Detect which cell encompasses the target text, then output its (X, Y) center coordinate. 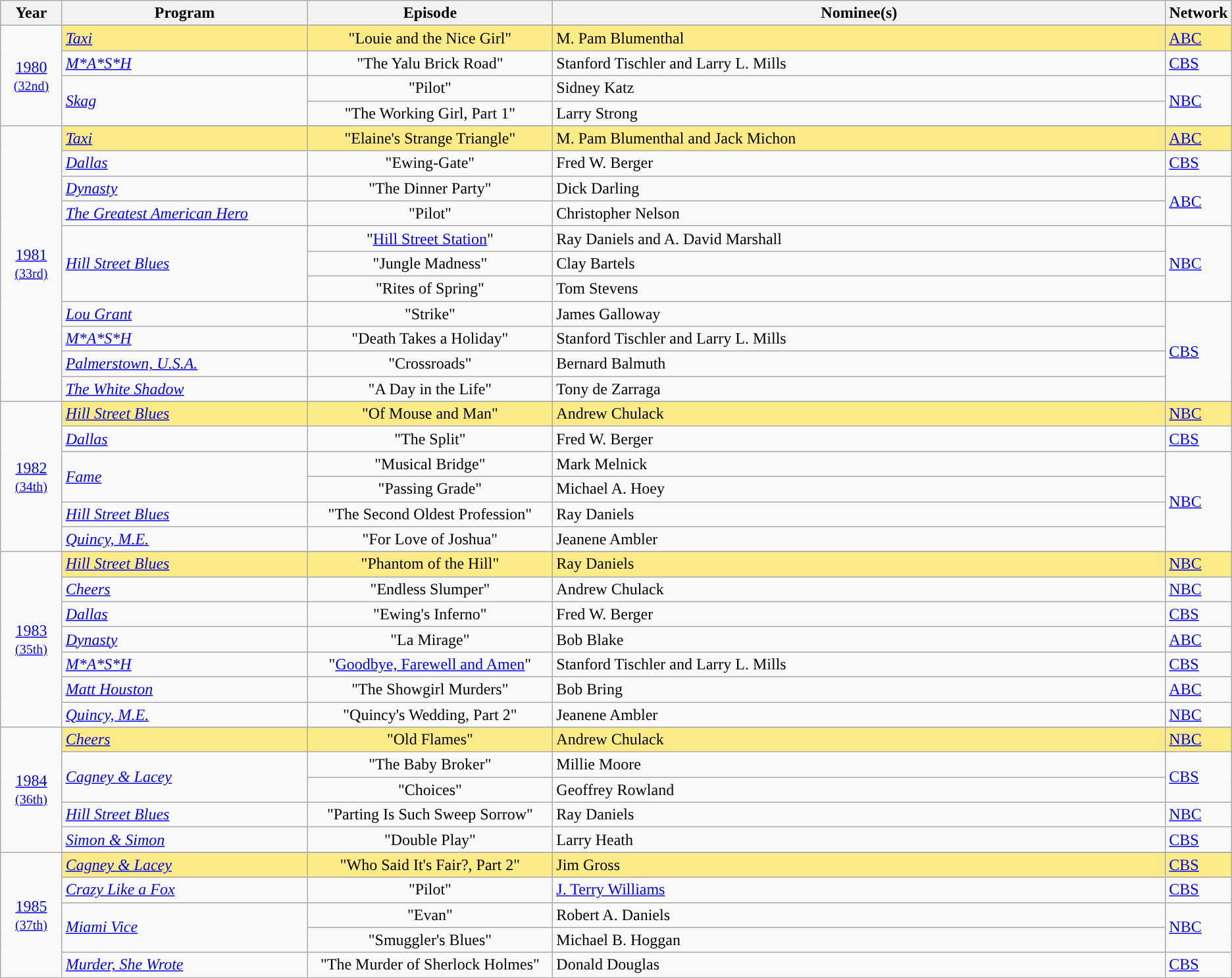
Michael A. Hoey (860, 489)
Mark Melnick (860, 464)
"The Showgirl Murders" (430, 689)
"Quincy's Wedding, Part 2" (430, 714)
Larry Heath (860, 840)
Episode (430, 13)
"Musical Bridge" (430, 464)
"Death Takes a Holiday" (430, 339)
Nominee(s) (860, 13)
"Phantom of the Hill" (430, 564)
"Goodbye, Farewell and Amen" (430, 664)
James Galloway (860, 314)
"The Murder of Sherlock Holmes" (430, 965)
Michael B. Hoggan (860, 940)
"Ewing's Inferno" (430, 614)
"The Second Oldest Profession" (430, 514)
The White Shadow (184, 389)
1981(33rd) (32, 263)
Tom Stevens (860, 288)
Year (32, 13)
1983(35th) (32, 639)
"Smuggler's Blues" (430, 940)
"Parting Is Such Sweep Sorrow" (430, 815)
The Greatest American Hero (184, 213)
"The Split" (430, 439)
"Jungle Madness" (430, 263)
M. Pam Blumenthal and Jack Michon (860, 138)
Tony de Zarraga (860, 389)
1984(36th) (32, 790)
"Hill Street Station" (430, 238)
1985(37th) (32, 915)
Fame (184, 476)
Bernard Balmuth (860, 364)
Simon & Simon (184, 840)
Program (184, 13)
"Strike" (430, 314)
Palmerstown, U.S.A. (184, 364)
"Elaine's Strange Triangle" (430, 138)
"Who Said It's Fair?, Part 2" (430, 865)
Christopher Nelson (860, 213)
M. Pam Blumenthal (860, 38)
Sidney Katz (860, 88)
Matt Houston (184, 689)
"Old Flames" (430, 740)
Donald Douglas (860, 965)
"Rites of Spring" (430, 288)
"Of Mouse and Man" (430, 414)
Bob Bring (860, 689)
Crazy Like a Fox (184, 890)
Murder, She Wrote (184, 965)
"Passing Grade" (430, 489)
"The Baby Broker" (430, 765)
Dick Darling (860, 188)
"Double Play" (430, 840)
Miami Vice (184, 927)
"Choices" (430, 790)
Lou Grant (184, 314)
"Endless Slumper" (430, 589)
Millie Moore (860, 765)
"Ewing-Gate" (430, 163)
Clay Bartels (860, 263)
1982(34th) (32, 476)
"Evan" (430, 915)
"The Dinner Party" (430, 188)
Larry Strong (860, 113)
"Louie and the Nice Girl" (430, 38)
Jim Gross (860, 865)
"Crossroads" (430, 364)
Network (1198, 13)
"La Mirage" (430, 639)
"The Yalu Brick Road" (430, 63)
Robert A. Daniels (860, 915)
Ray Daniels and A. David Marshall (860, 238)
J. Terry Williams (860, 890)
Bob Blake (860, 639)
"For Love of Joshua" (430, 539)
Skag (184, 101)
Geoffrey Rowland (860, 790)
1980(32nd) (32, 76)
"The Working Girl, Part 1" (430, 113)
"A Day in the Life" (430, 389)
